Search for the cell housing the specified text and yield its [X, Y] center coordinate. 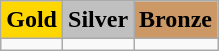
Bronze [176, 20]
Gold [32, 20]
Silver [98, 20]
